Search for the cell housing the specified text and yield its [x, y] center coordinate. 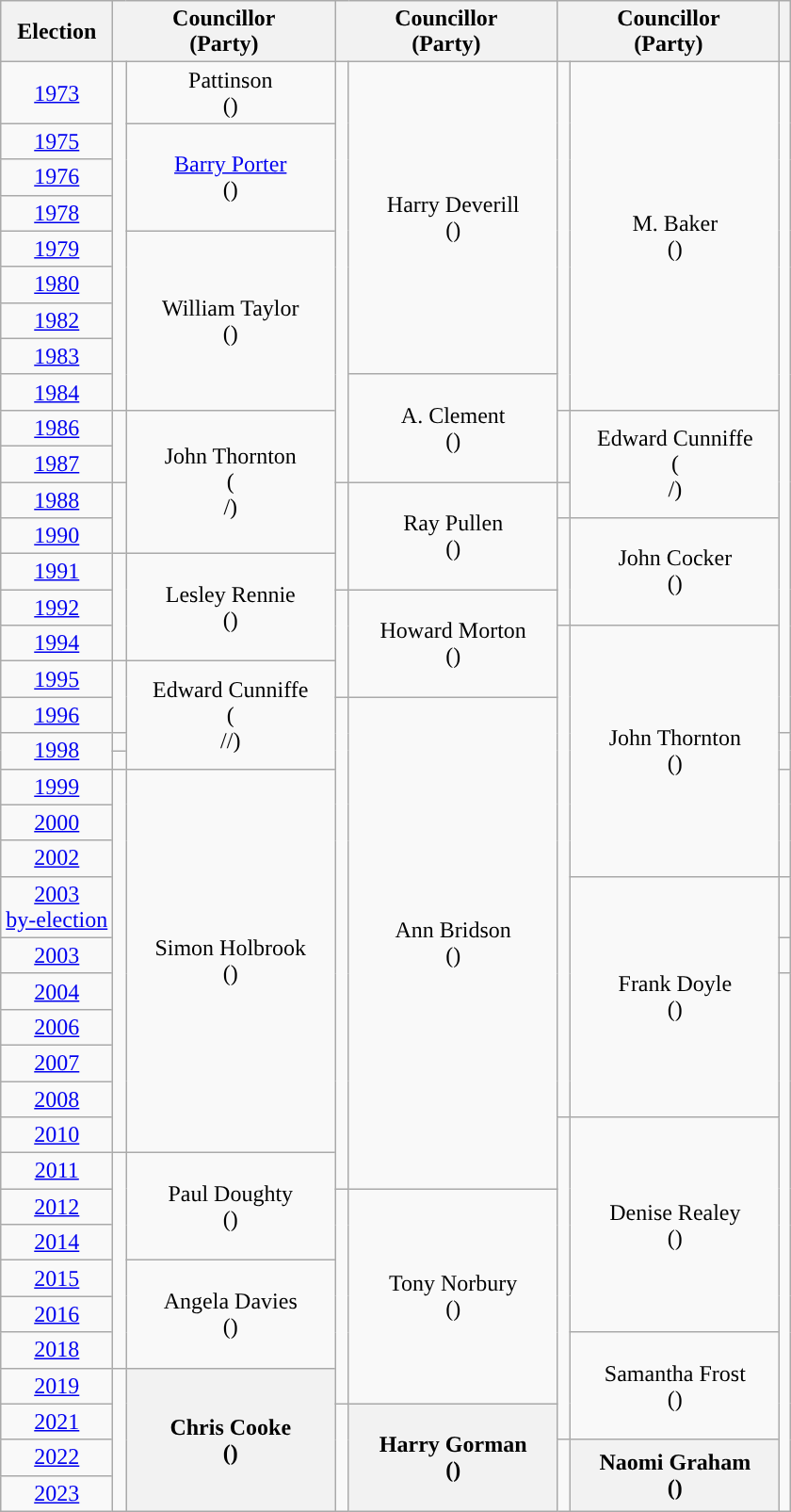
2002 [56, 858]
1994 [56, 643]
2023 [56, 1493]
Chris Cooke() [231, 1439]
2007 [56, 1063]
1996 [56, 715]
2008 [56, 1099]
1980 [56, 285]
1984 [56, 392]
A. Clement() [452, 428]
2012 [56, 1207]
1987 [56, 463]
Harry Gorman() [452, 1457]
1998 [56, 751]
Ann Bridson() [452, 943]
Edward Cunniffe(//) [231, 715]
1988 [56, 500]
2000 [56, 822]
John Thornton(/) [231, 481]
Edward Cunniffe(/) [675, 463]
2021 [56, 1422]
Howard Morton() [452, 643]
2019 [56, 1386]
1991 [56, 572]
Denise Realey() [675, 1225]
Election [56, 32]
Samantha Frost() [675, 1386]
1975 [56, 141]
Paul Doughty() [231, 1207]
Simon Holbrook() [231, 961]
1979 [56, 249]
Frank Doyle() [675, 997]
2003by-election [56, 906]
Pattinson() [231, 92]
2004 [56, 991]
1973 [56, 92]
2016 [56, 1314]
1992 [56, 608]
2006 [56, 1027]
1999 [56, 787]
Barry Porter() [231, 177]
Tony Norbury() [452, 1296]
1995 [56, 679]
2010 [56, 1135]
2018 [56, 1350]
1978 [56, 213]
Naomi Graham() [675, 1475]
2003 [56, 955]
1990 [56, 536]
2011 [56, 1171]
John Cocker() [675, 572]
2014 [56, 1243]
M. Baker() [675, 236]
Ray Pullen() [452, 536]
Lesley Rennie() [231, 608]
Angela Davies() [231, 1314]
1983 [56, 356]
1976 [56, 177]
John Thornton() [675, 751]
William Taylor() [231, 320]
1986 [56, 428]
Harry Deverill() [452, 219]
1982 [56, 320]
2015 [56, 1278]
2022 [56, 1457]
